Find where the given text appears and provide that cell's center as [x, y] coordinate. 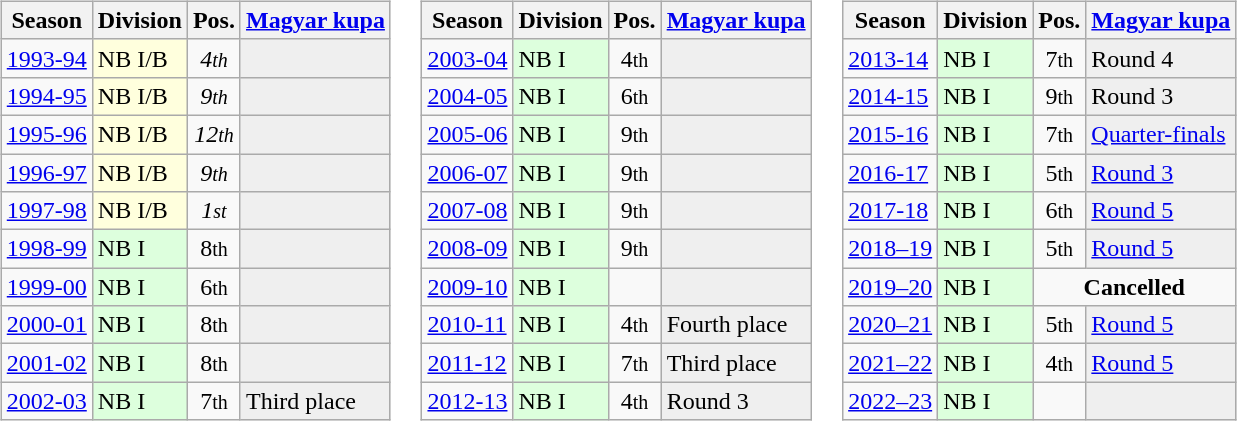
1st [214, 211]
2018–19 [890, 249]
2022–23 [890, 401]
2002-03 [46, 401]
2010-11 [468, 325]
2015-16 [890, 134]
2004-05 [468, 96]
2003-04 [468, 58]
Cancelled [1134, 287]
2001-02 [46, 363]
1996-97 [46, 173]
1995-96 [46, 134]
2011-12 [468, 363]
1994-95 [46, 96]
Round 4 [1161, 58]
1998-99 [46, 249]
2021–22 [890, 363]
2005-06 [468, 134]
2019–20 [890, 287]
1999-00 [46, 287]
2012-13 [468, 401]
1997-98 [46, 211]
2017-18 [890, 211]
2020–21 [890, 325]
2016-17 [890, 173]
Quarter-finals [1161, 134]
2008-09 [468, 249]
2006-07 [468, 173]
1993-94 [46, 58]
2014-15 [890, 96]
12th [214, 134]
2007-08 [468, 211]
2013-14 [890, 58]
2000-01 [46, 325]
Fourth place [736, 325]
2009-10 [468, 287]
